For the text-containing cell, return its midpoint in (X, Y) coordinate format. 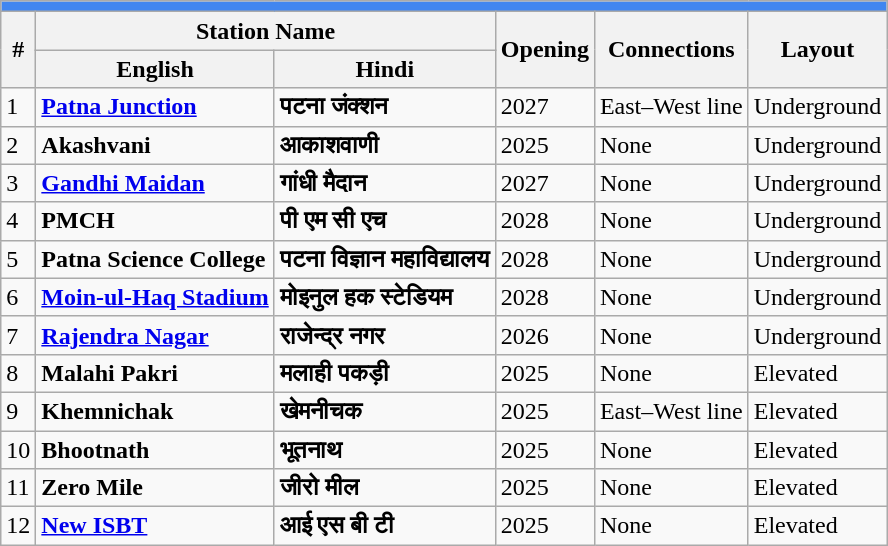
Station Name (266, 31)
Rajendra Nagar (155, 335)
# (18, 50)
पी एम सी एच (384, 221)
6 (18, 297)
10 (18, 449)
Khemnichak (155, 411)
8 (18, 373)
आई एस बी टी (384, 526)
Moin-ul-Haq Stadium (155, 297)
मलाही पकड़ी (384, 373)
2 (18, 145)
11 (18, 488)
आकाशवाणी (384, 145)
2026 (544, 335)
मोइनुल हक स्टेडियम (384, 297)
Bhootnath (155, 449)
Layout (818, 50)
भूतनाथ (384, 449)
Patna Science College (155, 259)
जीरो मील (384, 488)
5 (18, 259)
PMCH (155, 221)
राजेन्द्र नगर (384, 335)
गांधी मैदान (384, 183)
पटना विज्ञान महाविद्यालय (384, 259)
Patna Junction (155, 107)
New ISBT (155, 526)
खेमनीचक (384, 411)
7 (18, 335)
9 (18, 411)
Akashvani (155, 145)
Hindi (384, 69)
Connections (671, 50)
English (155, 69)
1 (18, 107)
Zero Mile (155, 488)
Opening (544, 50)
Gandhi Maidan (155, 183)
4 (18, 221)
Malahi Pakri (155, 373)
3 (18, 183)
12 (18, 526)
पटना जंक्शन (384, 107)
